Search for the cell housing the specified text and yield its (x, y) center coordinate. 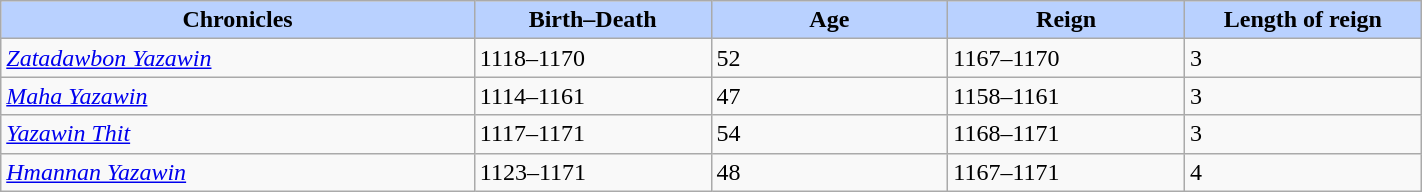
Length of reign (1302, 20)
1167–1170 (1066, 58)
52 (830, 58)
1168–1171 (1066, 134)
1118–1170 (592, 58)
48 (830, 172)
Zatadawbon Yazawin (238, 58)
Chronicles (238, 20)
1158–1161 (1066, 96)
1167–1171 (1066, 172)
Maha Yazawin (238, 96)
54 (830, 134)
Yazawin Thit (238, 134)
47 (830, 96)
Birth–Death (592, 20)
Hmannan Yazawin (238, 172)
1117–1171 (592, 134)
Reign (1066, 20)
Age (830, 20)
1123–1171 (592, 172)
1114–1161 (592, 96)
4 (1302, 172)
